Search for the cell housing the specified text and yield its [x, y] center coordinate. 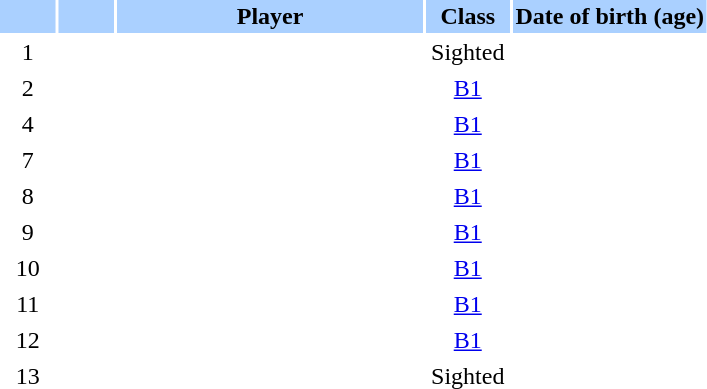
4 [28, 124]
Player [270, 16]
10 [28, 268]
Sighted [468, 52]
8 [28, 196]
7 [28, 160]
2 [28, 88]
9 [28, 232]
11 [28, 304]
1 [28, 52]
12 [28, 340]
Date of birth (age) [610, 16]
Class [468, 16]
